Return the [X, Y] coordinate for the center point of the cell that contains the specified text.  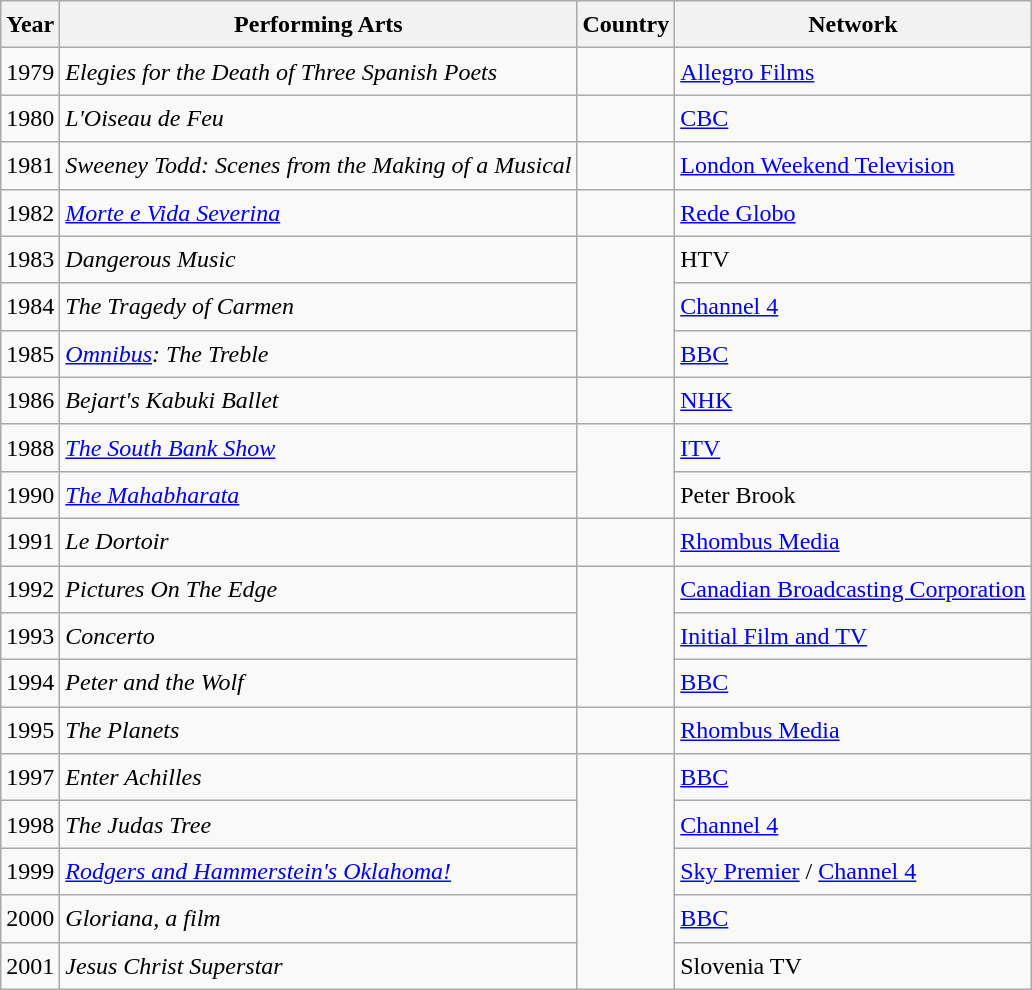
Concerto [318, 636]
Enter Achilles [318, 778]
1986 [30, 400]
Sweeney Todd: Scenes from the Making of a Musical [318, 166]
Canadian Broadcasting Corporation [853, 590]
1982 [30, 212]
Le Dortoir [318, 542]
1983 [30, 260]
Performing Arts [318, 24]
L'Oiseau de Feu [318, 118]
The Mahabharata [318, 494]
1984 [30, 306]
Gloriana, a film [318, 918]
1981 [30, 166]
1985 [30, 354]
Omnibus: The Treble [318, 354]
Country [626, 24]
Network [853, 24]
1997 [30, 778]
London Weekend Television [853, 166]
Peter and the Wolf [318, 684]
HTV [853, 260]
Dangerous Music [318, 260]
CBC [853, 118]
Bejart's Kabuki Ballet [318, 400]
The Planets [318, 730]
Peter Brook [853, 494]
Sky Premier / Channel 4 [853, 872]
Morte e Vida Severina [318, 212]
The Judas Tree [318, 824]
1991 [30, 542]
ITV [853, 448]
Jesus Christ Superstar [318, 966]
2000 [30, 918]
Pictures On The Edge [318, 590]
1993 [30, 636]
1999 [30, 872]
The South Bank Show [318, 448]
1990 [30, 494]
Slovenia TV [853, 966]
1988 [30, 448]
1979 [30, 72]
NHK [853, 400]
1980 [30, 118]
1998 [30, 824]
Rodgers and Hammerstein's Oklahoma! [318, 872]
2001 [30, 966]
The Tragedy of Carmen [318, 306]
Elegies for the Death of Three Spanish Poets [318, 72]
Initial Film and TV [853, 636]
1994 [30, 684]
Allegro Films [853, 72]
1995 [30, 730]
Year [30, 24]
Rede Globo [853, 212]
1992 [30, 590]
